Provide the (X, Y) coordinate of the cell's center where the given text is located.  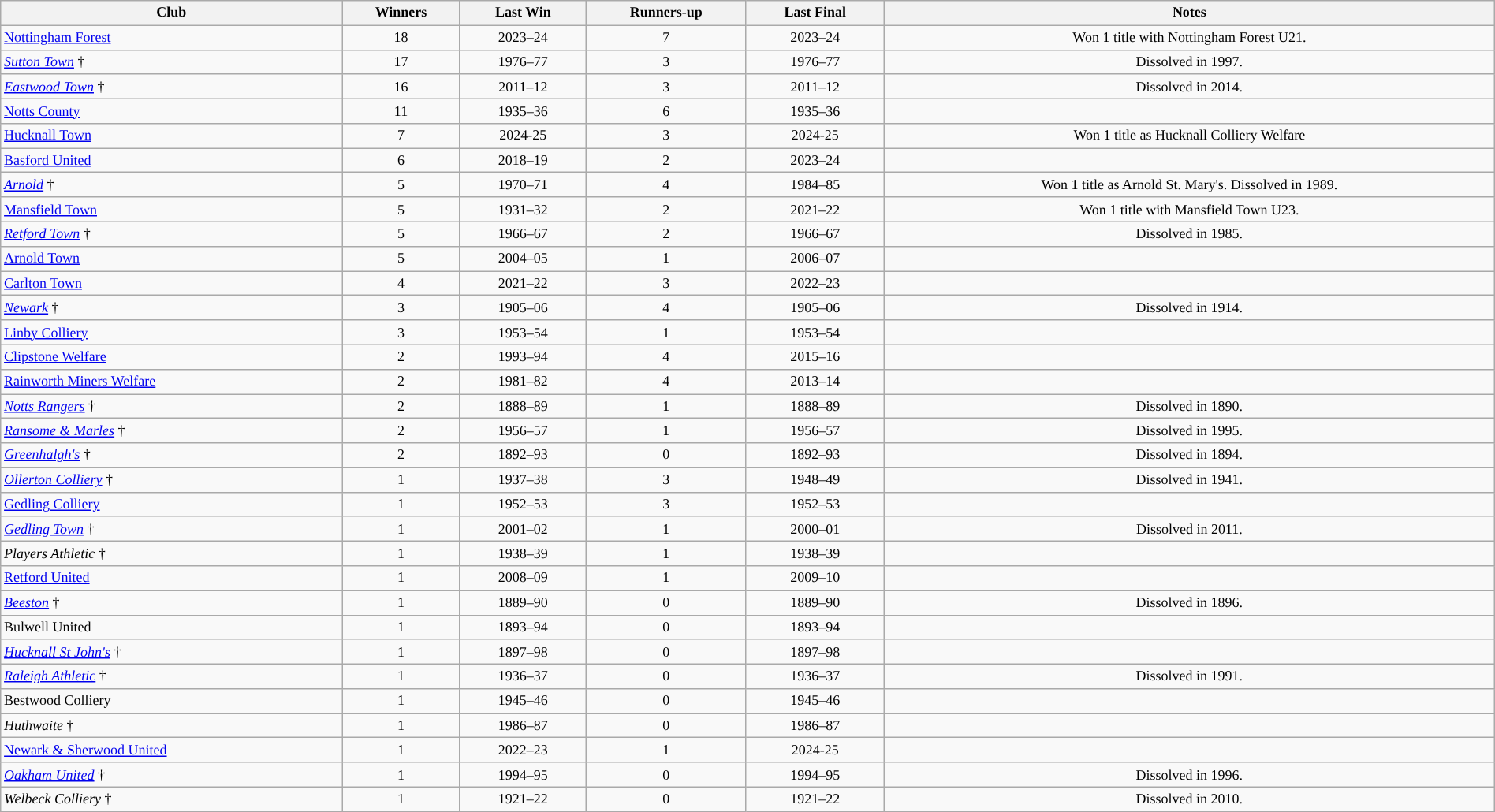
Last Final (815, 13)
Raleigh Athletic † (172, 676)
Rainworth Miners Welfare (172, 382)
Dissolved in 1991. (1190, 676)
Arnold † (172, 184)
Dissolved in 1894. (1190, 456)
Newark † (172, 307)
Retford Town † (172, 233)
Dissolved in 1995. (1190, 430)
1931–32 (523, 210)
1984–85 (815, 184)
2008–09 (523, 579)
Won 1 title with Nottingham Forest U21. (1190, 38)
2009–10 (815, 579)
Basford United (172, 161)
Won 1 title with Mansfield Town U23. (1190, 210)
Dissolved in 1985. (1190, 233)
Ollerton Colliery † (172, 479)
Notts Rangers † (172, 407)
Notts County (172, 110)
Won 1 title as Arnold St. Mary's. Dissolved in 1989. (1190, 184)
Dissolved in 2010. (1190, 799)
Notes (1190, 13)
Dissolved in 1996. (1190, 774)
Greenhalgh's † (172, 456)
Oakham United † (172, 774)
Dissolved in 2011. (1190, 528)
Linby Colliery (172, 333)
Gedling Colliery (172, 505)
Players Athletic † (172, 553)
Club (172, 13)
2006–07 (815, 259)
Ransome & Marles † (172, 430)
Won 1 title as Hucknall Colliery Welfare (1190, 136)
Arnold Town (172, 259)
Mansfield Town (172, 210)
Dissolved in 1914. (1190, 307)
Last Win (523, 13)
17 (401, 61)
Carlton Town (172, 284)
Bestwood Colliery (172, 702)
Runners-up (665, 13)
1970–71 (523, 184)
Hucknall St John's † (172, 651)
Dissolved in 1896. (1190, 602)
2001–02 (523, 528)
Bulwell United (172, 628)
Huthwaite † (172, 725)
18 (401, 38)
Dissolved in 1890. (1190, 407)
Welbeck Colliery † (172, 799)
Retford United (172, 579)
1948–49 (815, 479)
Gedling Town † (172, 528)
Dissolved in 1997. (1190, 61)
Hucknall Town (172, 136)
Nottingham Forest (172, 38)
Newark & Sherwood United (172, 751)
1993–94 (523, 356)
Eastwood Town † (172, 87)
2004–05 (523, 259)
2013–14 (815, 382)
Winners (401, 13)
2000–01 (815, 528)
Clipstone Welfare (172, 356)
1981–82 (523, 382)
Dissolved in 2014. (1190, 87)
Dissolved in 1941. (1190, 479)
11 (401, 110)
2018–19 (523, 161)
2015–16 (815, 356)
16 (401, 87)
Sutton Town † (172, 61)
Beeston † (172, 602)
1937–38 (523, 479)
